Locate the cell with the specified text and output its [x, y] center coordinate. 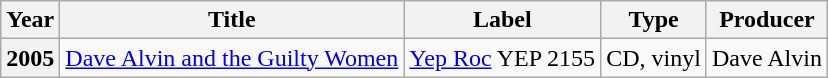
Yep Roc YEP 2155 [502, 58]
Dave Alvin [766, 58]
Label [502, 20]
Title [232, 20]
Dave Alvin and the Guilty Women [232, 58]
Producer [766, 20]
CD, vinyl [654, 58]
Year [30, 20]
Type [654, 20]
2005 [30, 58]
